Identify which cell holds the provided text, then report its [x, y] central coordinate. 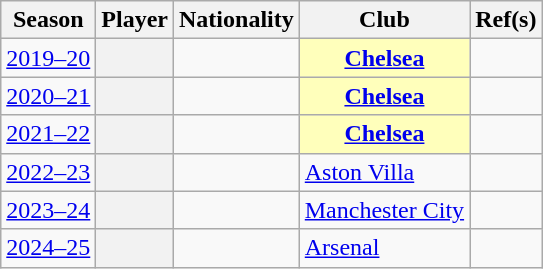
Nationality [237, 20]
Manchester City [384, 210]
Season [48, 20]
2023–24 [48, 210]
2024–25 [48, 248]
2022–23 [48, 172]
Club [384, 20]
Arsenal [384, 248]
2021–22 [48, 134]
2019–20 [48, 58]
2020–21 [48, 96]
Aston Villa [384, 172]
Player [135, 20]
Ref(s) [506, 20]
